For the text-containing cell, return its midpoint in [x, y] coordinate format. 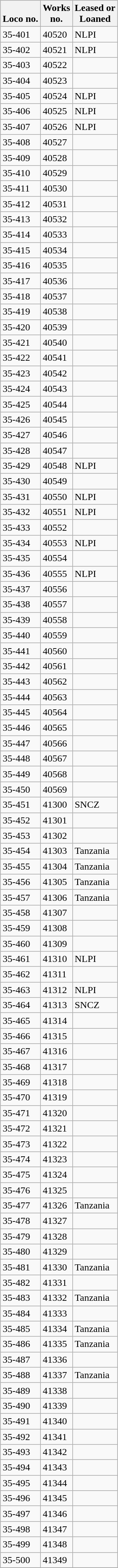
35-421 [20, 343]
41315 [57, 1036]
40525 [57, 111]
41308 [57, 928]
40544 [57, 404]
35-498 [20, 1529]
41347 [57, 1529]
41336 [57, 1360]
41303 [57, 851]
40561 [57, 666]
35-490 [20, 1406]
40521 [57, 50]
35-496 [20, 1498]
40545 [57, 419]
35-488 [20, 1375]
41327 [57, 1221]
41302 [57, 836]
35-455 [20, 866]
40555 [57, 574]
40562 [57, 681]
41306 [57, 897]
35-452 [20, 820]
41342 [57, 1452]
35-462 [20, 974]
40546 [57, 435]
40551 [57, 512]
35-445 [20, 713]
35-487 [20, 1360]
35-457 [20, 897]
35-478 [20, 1221]
41332 [57, 1298]
40543 [57, 389]
41325 [57, 1190]
35-460 [20, 944]
35-414 [20, 235]
41329 [57, 1252]
35-420 [20, 327]
40536 [57, 281]
41301 [57, 820]
41324 [57, 1174]
41343 [57, 1468]
35-447 [20, 743]
35-415 [20, 250]
41305 [57, 882]
40539 [57, 327]
40531 [57, 204]
40559 [57, 635]
41340 [57, 1421]
40568 [57, 774]
40527 [57, 142]
41339 [57, 1406]
35-486 [20, 1344]
35-475 [20, 1174]
35-403 [20, 65]
35-425 [20, 404]
40528 [57, 157]
35-441 [20, 651]
35-407 [20, 127]
35-461 [20, 959]
41307 [57, 913]
35-494 [20, 1468]
35-442 [20, 666]
35-422 [20, 358]
41314 [57, 1021]
35-473 [20, 1144]
41300 [57, 805]
41313 [57, 1005]
40524 [57, 96]
35-456 [20, 882]
35-450 [20, 789]
35-424 [20, 389]
35-484 [20, 1313]
35-443 [20, 681]
35-405 [20, 96]
41330 [57, 1267]
35-404 [20, 81]
35-402 [20, 50]
35-437 [20, 589]
35-495 [20, 1483]
35-479 [20, 1236]
40522 [57, 65]
35-468 [20, 1067]
41337 [57, 1375]
35-411 [20, 188]
35-489 [20, 1390]
41321 [57, 1128]
35-417 [20, 281]
35-449 [20, 774]
41318 [57, 1082]
35-410 [20, 173]
40530 [57, 188]
35-469 [20, 1082]
35-416 [20, 266]
35-448 [20, 759]
35-440 [20, 635]
Loco no. [20, 14]
Leased orLoaned [95, 14]
35-463 [20, 990]
40529 [57, 173]
35-444 [20, 697]
40535 [57, 266]
35-481 [20, 1267]
35-465 [20, 1021]
41338 [57, 1390]
Worksno. [57, 14]
40533 [57, 235]
40563 [57, 697]
40520 [57, 34]
35-458 [20, 913]
35-406 [20, 111]
40554 [57, 558]
35-432 [20, 512]
35-401 [20, 34]
35-467 [20, 1051]
35-439 [20, 620]
41335 [57, 1344]
35-419 [20, 312]
35-477 [20, 1206]
40557 [57, 604]
41333 [57, 1313]
41328 [57, 1236]
35-423 [20, 373]
35-454 [20, 851]
35-428 [20, 451]
35-434 [20, 543]
41349 [57, 1560]
41344 [57, 1483]
40558 [57, 620]
35-446 [20, 728]
41319 [57, 1098]
35-466 [20, 1036]
41326 [57, 1206]
35-470 [20, 1098]
35-499 [20, 1545]
35-480 [20, 1252]
35-418 [20, 296]
35-409 [20, 157]
40553 [57, 543]
35-493 [20, 1452]
40526 [57, 127]
40541 [57, 358]
40560 [57, 651]
35-430 [20, 481]
41341 [57, 1437]
40549 [57, 481]
41310 [57, 959]
40538 [57, 312]
40556 [57, 589]
35-451 [20, 805]
35-491 [20, 1421]
40566 [57, 743]
41320 [57, 1113]
40534 [57, 250]
40569 [57, 789]
35-412 [20, 204]
40542 [57, 373]
35-492 [20, 1437]
40565 [57, 728]
40523 [57, 81]
35-433 [20, 528]
35-438 [20, 604]
35-427 [20, 435]
40548 [57, 466]
35-413 [20, 219]
41323 [57, 1159]
40550 [57, 497]
35-471 [20, 1113]
35-482 [20, 1283]
35-476 [20, 1190]
41331 [57, 1283]
41309 [57, 944]
40564 [57, 713]
35-474 [20, 1159]
35-472 [20, 1128]
41316 [57, 1051]
35-435 [20, 558]
35-485 [20, 1329]
35-464 [20, 1005]
40552 [57, 528]
41312 [57, 990]
40567 [57, 759]
35-429 [20, 466]
35-497 [20, 1514]
41334 [57, 1329]
40547 [57, 451]
41348 [57, 1545]
41345 [57, 1498]
35-500 [20, 1560]
40537 [57, 296]
41346 [57, 1514]
40540 [57, 343]
35-431 [20, 497]
41311 [57, 974]
41304 [57, 866]
35-483 [20, 1298]
35-426 [20, 419]
35-408 [20, 142]
35-436 [20, 574]
35-459 [20, 928]
41322 [57, 1144]
40532 [57, 219]
35-453 [20, 836]
41317 [57, 1067]
